Return [X, Y] of the center of cell containing provided text 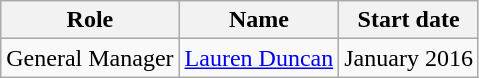
January 2016 [409, 58]
Role [90, 20]
Lauren Duncan [259, 58]
Start date [409, 20]
Name [259, 20]
General Manager [90, 58]
